Detect which cell encompasses the target text, then output its (X, Y) center coordinate. 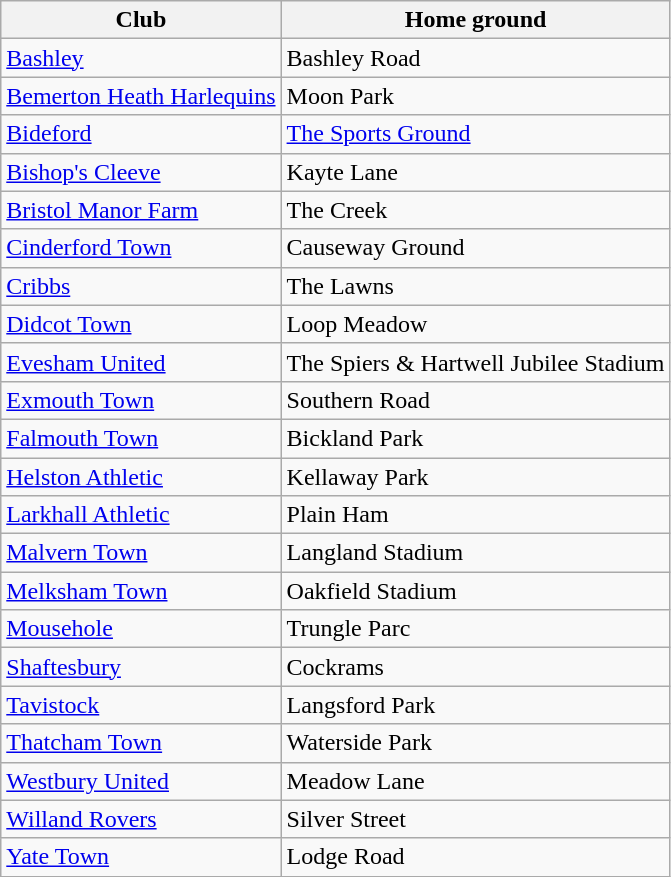
Trungle Parc (476, 629)
Cinderford Town (141, 248)
Kayte Lane (476, 172)
Home ground (476, 20)
Yate Town (141, 857)
Bemerton Heath Harlequins (141, 96)
Exmouth Town (141, 400)
Meadow Lane (476, 781)
Falmouth Town (141, 438)
Lodge Road (476, 857)
Bishop's Cleeve (141, 172)
Silver Street (476, 819)
Kellaway Park (476, 477)
Club (141, 20)
The Creek (476, 210)
Bristol Manor Farm (141, 210)
Bideford (141, 134)
Tavistock (141, 705)
Bickland Park (476, 438)
Helston Athletic (141, 477)
Cockrams (476, 667)
Bashley Road (476, 58)
Southern Road (476, 400)
The Spiers & Hartwell Jubilee Stadium (476, 362)
The Lawns (476, 286)
Melksham Town (141, 591)
Waterside Park (476, 743)
Plain Ham (476, 515)
Shaftesbury (141, 667)
Cribbs (141, 286)
Langsford Park (476, 705)
Oakfield Stadium (476, 591)
Loop Meadow (476, 324)
The Sports Ground (476, 134)
Causeway Ground (476, 248)
Moon Park (476, 96)
Westbury United (141, 781)
Thatcham Town (141, 743)
Willand Rovers (141, 819)
Mousehole (141, 629)
Langland Stadium (476, 553)
Larkhall Athletic (141, 515)
Malvern Town (141, 553)
Didcot Town (141, 324)
Bashley (141, 58)
Evesham United (141, 362)
